From the cell containing the given text, extract its center point as [X, Y] coordinate. 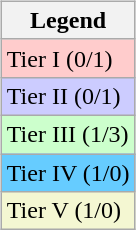
Tier III (1/3) [68, 134]
Tier I (0/1) [68, 58]
Tier V (1/0) [68, 211]
Tier IV (1/0) [68, 173]
Tier II (0/1) [68, 96]
Legend [68, 20]
